Locate the cell with the specified text and output its (x, y) center coordinate. 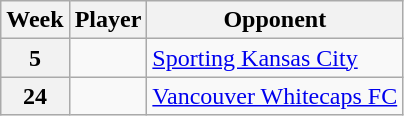
24 (35, 96)
Vancouver Whitecaps FC (275, 96)
5 (35, 58)
Opponent (275, 20)
Player (108, 20)
Sporting Kansas City (275, 58)
Week (35, 20)
